From the cell containing the given text, extract its center point as (x, y) coordinate. 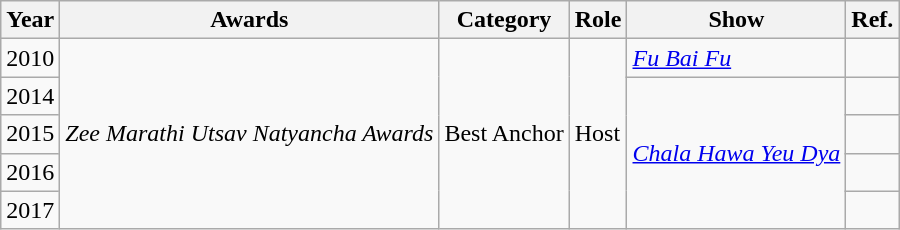
Host (598, 134)
2015 (30, 134)
Chala Hawa Yeu Dya (736, 153)
2016 (30, 172)
2014 (30, 96)
Best Anchor (504, 134)
2010 (30, 58)
Role (598, 20)
Ref. (872, 20)
Show (736, 20)
Fu Bai Fu (736, 58)
Awards (250, 20)
Zee Marathi Utsav Natyancha Awards (250, 134)
2017 (30, 210)
Year (30, 20)
Category (504, 20)
